Identify which cell holds the provided text, then report its [x, y] central coordinate. 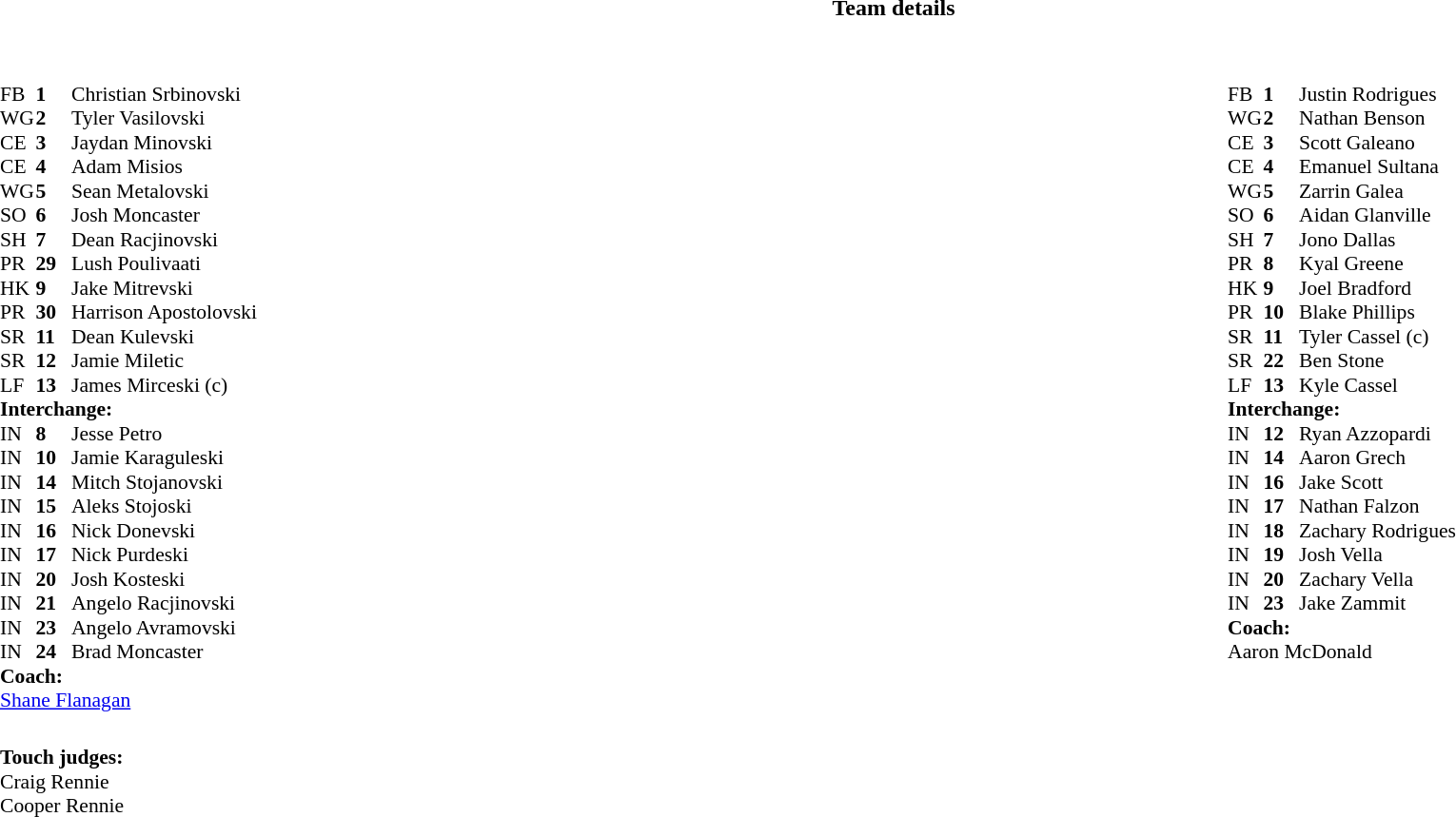
Josh Vella [1378, 554]
Tyler Vasilovski [164, 119]
Aaron Grech [1378, 457]
Adam Misios [164, 166]
29 [54, 263]
Jamie Miletic [164, 360]
Shane Flanagan [128, 701]
Kyle Cassel [1378, 385]
Dean Racjinovski [164, 240]
Jake Mitrevski [164, 288]
Josh Kosteski [164, 579]
Angelo Racjinovski [164, 604]
Blake Phillips [1378, 313]
30 [54, 313]
Mitch Stojanovski [164, 482]
Justin Rodrigues [1378, 94]
Nick Donevski [164, 531]
Jake Scott [1378, 482]
Aleks Stojoski [164, 507]
Brad Moncaster [164, 652]
22 [1282, 360]
Emanuel Sultana [1378, 166]
21 [54, 604]
Sean Metalovski [164, 191]
James Mirceski (c) [164, 385]
Jake Zammit [1378, 604]
Nathan Benson [1378, 119]
Jaydan Minovski [164, 143]
Dean Kulevski [164, 337]
18 [1282, 531]
Aaron McDonald [1342, 652]
Jamie Karaguleski [164, 457]
Ben Stone [1378, 360]
Lush Poulivaati [164, 263]
Scott Galeano [1378, 143]
Nathan Falzon [1378, 507]
Zachary Vella [1378, 579]
Zarrin Galea [1378, 191]
Zachary Rodrigues [1378, 531]
Nick Purdeski [164, 554]
Aidan Glanville [1378, 216]
24 [54, 652]
Harrison Apostolovski [164, 313]
Christian Srbinovski [164, 94]
Jono Dallas [1378, 240]
Jesse Petro [164, 434]
Josh Moncaster [164, 216]
Angelo Avramovski [164, 628]
15 [54, 507]
Kyal Greene [1378, 263]
Ryan Azzopardi [1378, 434]
Tyler Cassel (c) [1378, 337]
Joel Bradford [1378, 288]
19 [1282, 554]
